Search for the cell housing the specified text and yield its [x, y] center coordinate. 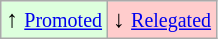
↑ Promoted [54, 20]
↓ Relegated [162, 20]
